Find where the given text appears and provide that cell's center as (X, Y) coordinate. 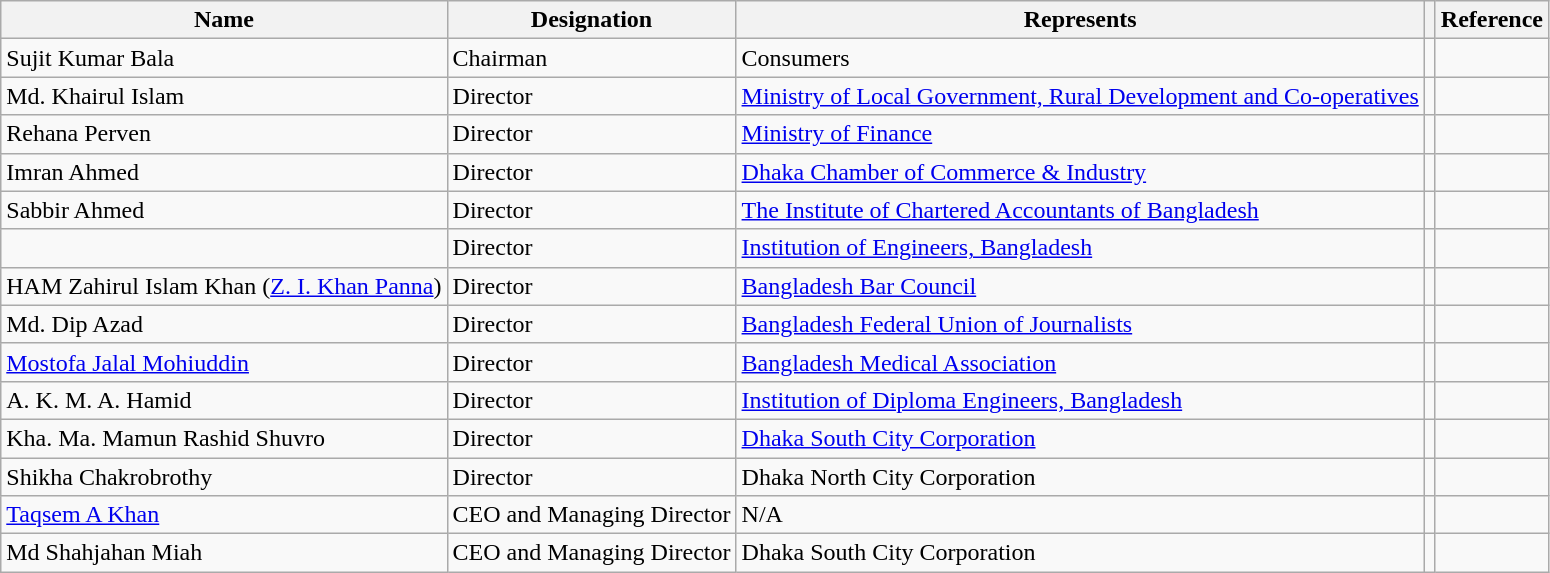
Consumers (1080, 58)
A. K. M. A. Hamid (224, 400)
Reference (1492, 20)
Mostofa Jalal Mohiuddin (224, 362)
Md. Khairul Islam (224, 96)
Bangladesh Medical Association (1080, 362)
Md. Dip Azad (224, 324)
Name (224, 20)
Shikha Chakrobrothy (224, 477)
Bangladesh Federal Union of Journalists (1080, 324)
Represents (1080, 20)
Ministry of Local Government, Rural Development and Co-operatives (1080, 96)
Sabbir Ahmed (224, 210)
Ministry of Finance (1080, 134)
The Institute of Chartered Accountants of Bangladesh (1080, 210)
Institution of Engineers, Bangladesh (1080, 248)
Imran Ahmed (224, 172)
Dhaka Chamber of Commerce & Industry (1080, 172)
Institution of Diploma Engineers, Bangladesh (1080, 400)
Chairman (592, 58)
Dhaka North City Corporation (1080, 477)
Bangladesh Bar Council (1080, 286)
Sujit Kumar Bala (224, 58)
Kha. Ma. Mamun Rashid Shuvro (224, 438)
Md Shahjahan Miah (224, 553)
Rehana Perven (224, 134)
Taqsem A Khan (224, 515)
Designation (592, 20)
N/A (1080, 515)
HAM Zahirul Islam Khan (Z. I. Khan Panna) (224, 286)
